Identify which cell holds the provided text, then report its [x, y] central coordinate. 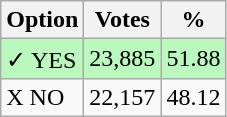
✓ YES [42, 59]
X NO [42, 97]
51.88 [194, 59]
22,157 [122, 97]
Votes [122, 20]
Option [42, 20]
48.12 [194, 97]
% [194, 20]
23,885 [122, 59]
